Pinpoint the cell where the given text exists, returning its (X, Y) midpoint coordinate. 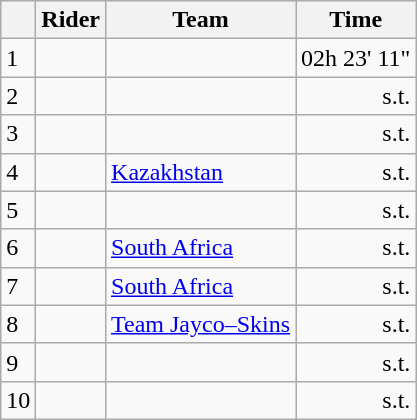
5 (18, 210)
8 (18, 324)
3 (18, 134)
4 (18, 172)
6 (18, 248)
9 (18, 362)
Rider (71, 20)
Kazakhstan (201, 172)
Time (356, 20)
1 (18, 58)
7 (18, 286)
Team Jayco–Skins (201, 324)
10 (18, 400)
Team (201, 20)
2 (18, 96)
02h 23' 11" (356, 58)
